Search for the cell housing the specified text and yield its (X, Y) center coordinate. 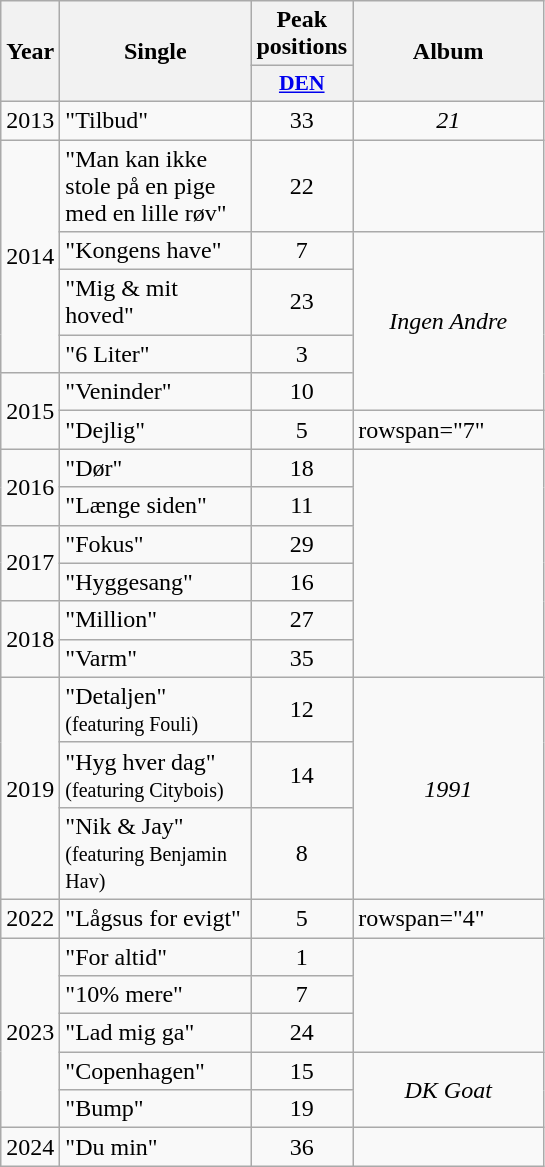
"Hyggesang" (156, 582)
"Veninder" (156, 392)
11 (302, 506)
"For altid" (156, 957)
DK Goat (448, 1090)
DEN (302, 84)
2023 (30, 1033)
2024 (30, 1147)
2017 (30, 563)
14 (302, 774)
18 (302, 468)
"Tilbud" (156, 120)
24 (302, 1033)
rowspan="7" (448, 430)
2015 (30, 411)
"Bump" (156, 1109)
"Detaljen"(featuring Fouli) (156, 710)
2018 (30, 639)
"Hyg hver dag"(featuring Citybois) (156, 774)
2016 (30, 487)
"10% mere" (156, 995)
"Dør" (156, 468)
22 (302, 186)
27 (302, 620)
"Kongens have" (156, 251)
"Mig & mit hoved" (156, 302)
1 (302, 957)
29 (302, 544)
"Copenhagen" (156, 1071)
"Nik & Jay"(featuring Benjamin Hav) (156, 853)
3 (302, 354)
1991 (448, 788)
36 (302, 1147)
2013 (30, 120)
"Million" (156, 620)
"6 Liter" (156, 354)
Single (156, 52)
12 (302, 710)
"Længe siden" (156, 506)
"Varm" (156, 658)
"Man kan ikke stole på en pige med en lille røv" (156, 186)
33 (302, 120)
Ingen Andre (448, 322)
19 (302, 1109)
2014 (30, 256)
35 (302, 658)
15 (302, 1071)
"Fokus" (156, 544)
"Lågsus for evigt" (156, 918)
8 (302, 853)
10 (302, 392)
"Dejlig" (156, 430)
2019 (30, 788)
Album (448, 52)
21 (448, 120)
2022 (30, 918)
Peak positions (302, 34)
Year (30, 52)
16 (302, 582)
rowspan="4" (448, 918)
23 (302, 302)
"Lad mig ga" (156, 1033)
"Du min" (156, 1147)
